Determine the [X, Y] coordinate at the center of the cell enclosing the given text.  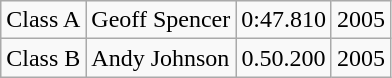
0.50.200 [284, 58]
Geoff Spencer [161, 20]
Andy Johnson [161, 58]
Class B [44, 58]
Class A [44, 20]
0:47.810 [284, 20]
